Find where the given text appears and provide that cell's center as [x, y] coordinate. 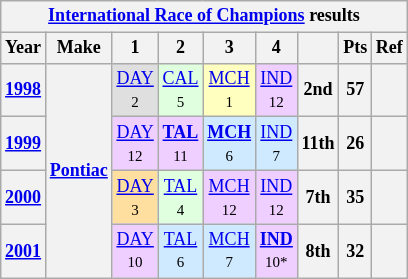
35 [356, 197]
IND10* [276, 251]
TAL11 [180, 144]
Pts [356, 48]
IND7 [276, 144]
Pontiac [78, 170]
32 [356, 251]
1 [135, 48]
TAL6 [180, 251]
1998 [24, 90]
2000 [24, 197]
8th [318, 251]
4 [276, 48]
57 [356, 90]
Ref [390, 48]
MCH1 [230, 90]
DAY12 [135, 144]
MCH7 [230, 251]
TAL4 [180, 197]
CAL5 [180, 90]
MCH6 [230, 144]
2001 [24, 251]
International Race of Champions results [204, 16]
Year [24, 48]
DAY10 [135, 251]
2 [180, 48]
2nd [318, 90]
MCH12 [230, 197]
Make [78, 48]
DAY3 [135, 197]
26 [356, 144]
11th [318, 144]
3 [230, 48]
DAY2 [135, 90]
1999 [24, 144]
7th [318, 197]
